Detect which cell encompasses the target text, then output its [X, Y] center coordinate. 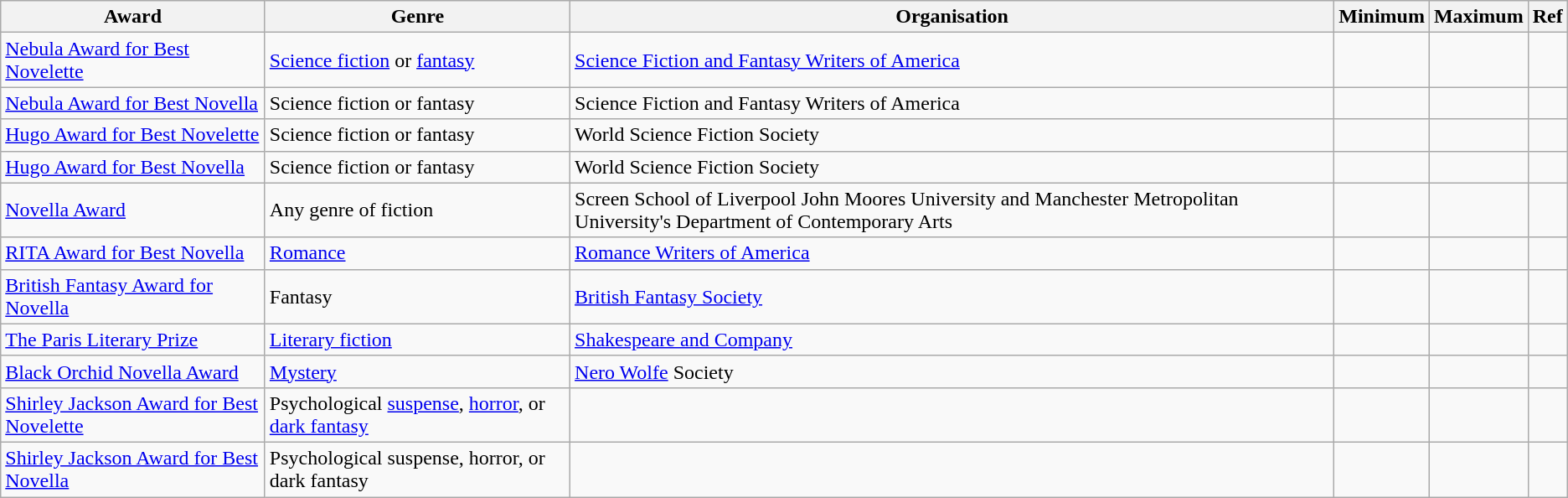
Shirley Jackson Award for Best Novella [133, 469]
Ref [1548, 17]
Shakespeare and Company [952, 340]
Literary fiction [417, 340]
Fantasy [417, 297]
Hugo Award for Best Novelette [133, 135]
Genre [417, 17]
Black Orchid Novella Award [133, 371]
Novella Award [133, 210]
RITA Award for Best Novella [133, 253]
Hugo Award for Best Novella [133, 167]
Minimum [1382, 17]
Award [133, 17]
Romance Writers of America [952, 253]
Nebula Award for Best Novella [133, 103]
Nebula Award for Best Novelette [133, 60]
Romance [417, 253]
British Fantasy Society [952, 297]
British Fantasy Award for Novella [133, 297]
Any genre of fiction [417, 210]
The Paris Literary Prize [133, 340]
Maximum [1478, 17]
Organisation [952, 17]
Screen School of Liverpool John Moores University and Manchester Metropolitan University's Department of Contemporary Arts [952, 210]
Shirley Jackson Award for Best Novelette [133, 414]
Nero Wolfe Society [952, 371]
Mystery [417, 371]
